Output the [X, Y] coordinate of the center of the cell containing the given text.  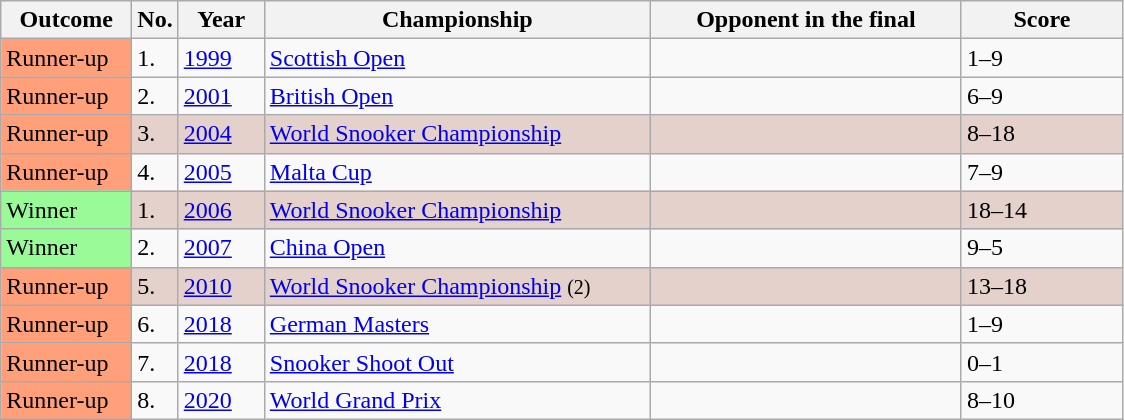
German Masters [457, 324]
9–5 [1042, 248]
Outcome [66, 20]
2020 [221, 400]
2007 [221, 248]
4. [155, 172]
China Open [457, 248]
British Open [457, 96]
6–9 [1042, 96]
8–18 [1042, 134]
18–14 [1042, 210]
2004 [221, 134]
1999 [221, 58]
3. [155, 134]
Malta Cup [457, 172]
World Grand Prix [457, 400]
8. [155, 400]
13–18 [1042, 286]
Scottish Open [457, 58]
No. [155, 20]
Score [1042, 20]
0–1 [1042, 362]
5. [155, 286]
Snooker Shoot Out [457, 362]
2006 [221, 210]
8–10 [1042, 400]
2005 [221, 172]
2010 [221, 286]
Year [221, 20]
2001 [221, 96]
6. [155, 324]
World Snooker Championship (2) [457, 286]
7–9 [1042, 172]
Opponent in the final [806, 20]
7. [155, 362]
Championship [457, 20]
